From the cell containing the given text, extract its center point as [x, y] coordinate. 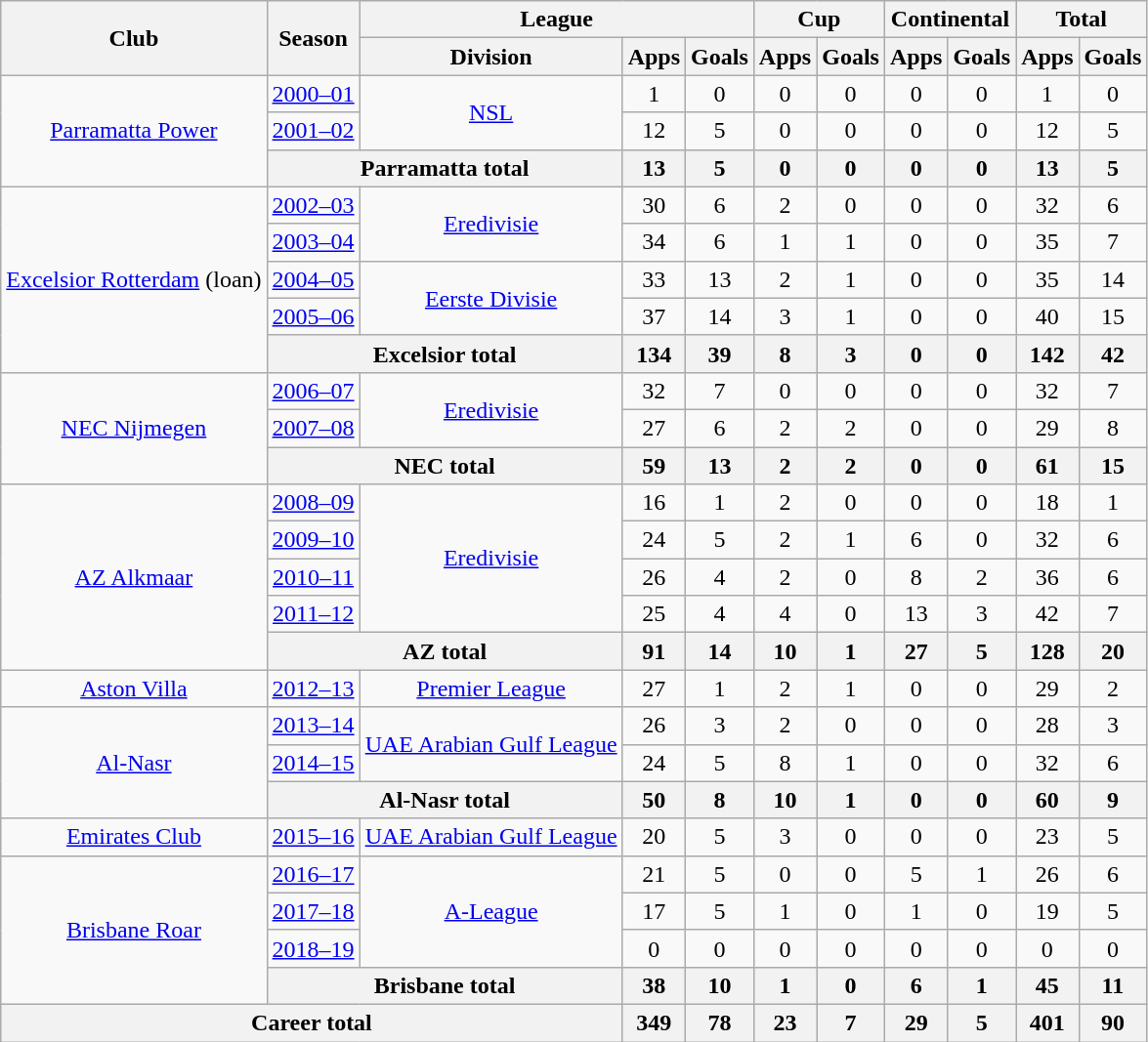
NEC total [445, 466]
33 [654, 279]
2006–07 [313, 391]
Premier League [490, 688]
Excelsior total [445, 354]
91 [654, 651]
Total [1082, 20]
2011–12 [313, 614]
Division [490, 57]
60 [1047, 800]
40 [1047, 316]
25 [654, 614]
2003–04 [313, 242]
9 [1113, 800]
16 [654, 503]
2012–13 [313, 688]
128 [1047, 651]
38 [654, 985]
401 [1047, 1022]
2002–03 [313, 205]
A-League [490, 911]
2000–01 [313, 94]
Cup [819, 20]
Club [134, 38]
Al-Nasr [134, 763]
21 [654, 874]
134 [654, 354]
28 [1047, 726]
Season [313, 38]
Continental [950, 20]
Aston Villa [134, 688]
2013–14 [313, 726]
2007–08 [313, 428]
90 [1113, 1022]
59 [654, 466]
61 [1047, 466]
2016–17 [313, 874]
30 [654, 205]
AZ total [445, 651]
NEC Nijmegen [134, 428]
Parramatta total [445, 168]
Excelsior Rotterdam (loan) [134, 279]
18 [1047, 503]
39 [720, 354]
19 [1047, 911]
17 [654, 911]
78 [720, 1022]
2005–06 [313, 316]
2008–09 [313, 503]
2009–10 [313, 540]
2014–15 [313, 763]
2017–18 [313, 911]
Brisbane Roar [134, 930]
45 [1047, 985]
Brisbane total [445, 985]
2010–11 [313, 577]
NSL [490, 112]
2001–02 [313, 131]
AZ Alkmaar [134, 577]
142 [1047, 354]
50 [654, 800]
34 [654, 242]
Al-Nasr total [445, 800]
Emirates Club [134, 837]
37 [654, 316]
349 [654, 1022]
2004–05 [313, 279]
Parramatta Power [134, 131]
11 [1113, 985]
2018–19 [313, 948]
Career total [312, 1022]
2015–16 [313, 837]
Eerste Divisie [490, 298]
36 [1047, 577]
League [557, 20]
